Identify which cell holds the provided text, then report its (x, y) central coordinate. 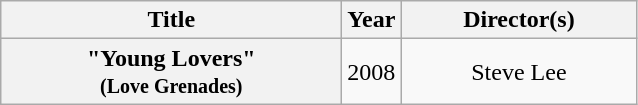
Steve Lee (519, 72)
Director(s) (519, 20)
Title (172, 20)
Year (372, 20)
2008 (372, 72)
"Young Lovers"(Love Grenades) (172, 72)
